Detect which cell encompasses the target text, then output its [x, y] center coordinate. 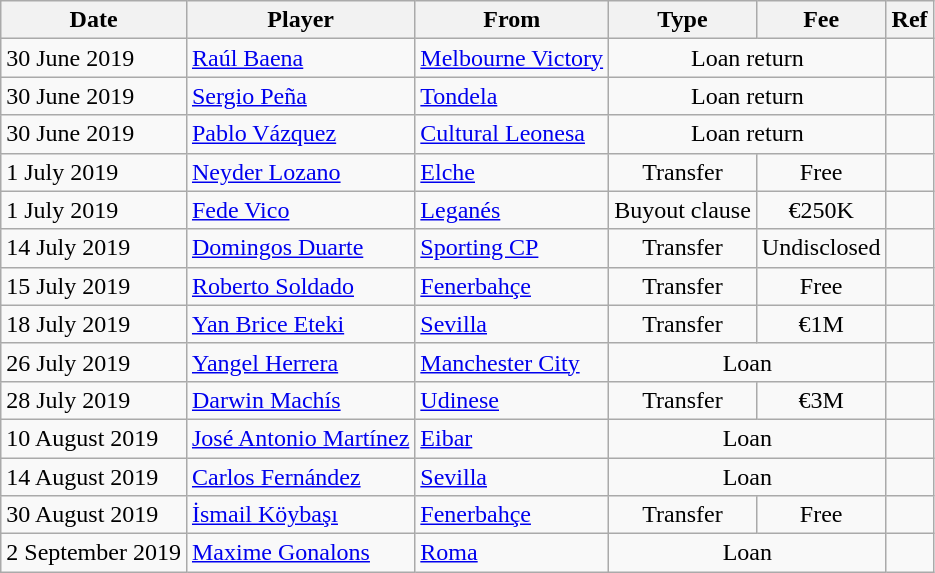
Fee [821, 20]
Date [94, 20]
30 August 2019 [94, 515]
15 July 2019 [94, 286]
Maxime Gonalons [300, 553]
Roma [512, 553]
Sporting CP [512, 248]
Ref [910, 20]
Domingos Duarte [300, 248]
18 July 2019 [94, 324]
Carlos Fernández [300, 477]
Elche [512, 172]
26 July 2019 [94, 362]
Darwin Machís [300, 400]
Fede Vico [300, 210]
Leganés [512, 210]
From [512, 20]
Melbourne Victory [512, 58]
Sergio Peña [300, 96]
Type [683, 20]
İsmail Köybaşı [300, 515]
Pablo Vázquez [300, 134]
Eibar [512, 438]
Undisclosed [821, 248]
Player [300, 20]
Cultural Leonesa [512, 134]
14 July 2019 [94, 248]
€1M [821, 324]
Raúl Baena [300, 58]
Yangel Herrera [300, 362]
14 August 2019 [94, 477]
Buyout clause [683, 210]
28 July 2019 [94, 400]
2 September 2019 [94, 553]
José Antonio Martínez [300, 438]
Neyder Lozano [300, 172]
Tondela [512, 96]
Roberto Soldado [300, 286]
€250K [821, 210]
€3M [821, 400]
Manchester City [512, 362]
Yan Brice Eteki [300, 324]
10 August 2019 [94, 438]
Udinese [512, 400]
